Output the (X, Y) coordinate of the center of the cell containing the given text.  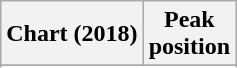
Chart (2018) (72, 34)
Peak position (189, 34)
